Locate the cell with the specified text and output its [x, y] center coordinate. 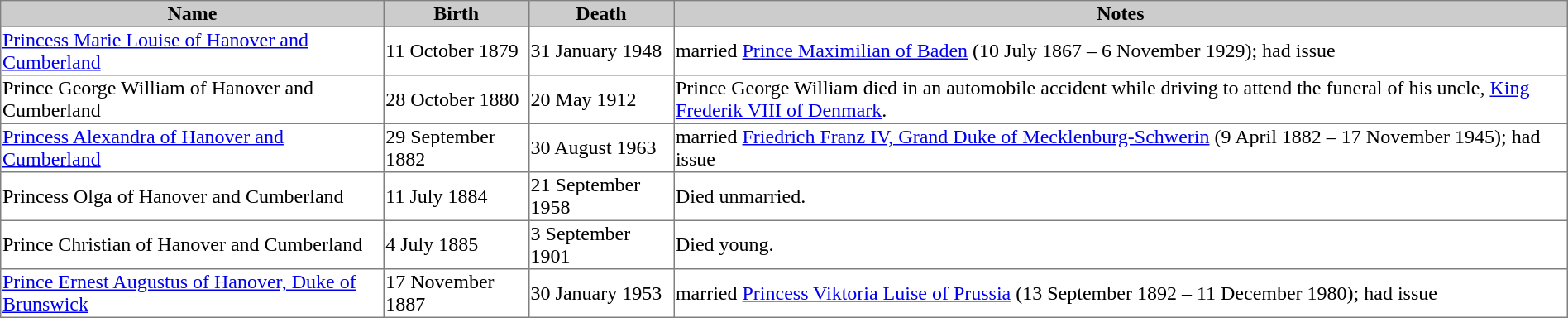
Prince Ernest Augustus of Hanover, Duke of Brunswick [192, 293]
11 July 1884 [457, 196]
4 July 1885 [457, 244]
17 November 1887 [457, 293]
30 January 1953 [600, 293]
Prince Christian of Hanover and Cumberland [192, 244]
29 September 1882 [457, 147]
31 January 1948 [600, 51]
20 May 1912 [600, 99]
Princess Olga of Hanover and Cumberland [192, 196]
3 September 1901 [600, 244]
Prince George William died in an automobile accident while driving to attend the funeral of his uncle, King Frederik VIII of Denmark. [1121, 99]
Birth [457, 14]
Princess Marie Louise of Hanover and Cumberland [192, 51]
Prince George William of Hanover and Cumberland [192, 99]
Death [600, 14]
Died unmarried. [1121, 196]
Name [192, 14]
married Friedrich Franz IV, Grand Duke of Mecklenburg-Schwerin (9 April 1882 – 17 November 1945); had issue [1121, 147]
married Princess Viktoria Luise of Prussia (13 September 1892 – 11 December 1980); had issue [1121, 293]
11 October 1879 [457, 51]
Princess Alexandra of Hanover and Cumberland [192, 147]
30 August 1963 [600, 147]
21 September 1958 [600, 196]
Notes [1121, 14]
28 October 1880 [457, 99]
Died young. [1121, 244]
married Prince Maximilian of Baden (10 July 1867 – 6 November 1929); had issue [1121, 51]
